Pinpoint the cell where the given text exists, returning its [x, y] midpoint coordinate. 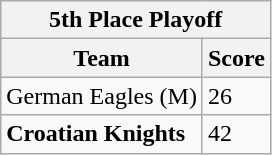
German Eagles (M) [102, 96]
Team [102, 58]
5th Place Playoff [136, 20]
Score [236, 58]
26 [236, 96]
Croatian Knights [102, 134]
42 [236, 134]
